Scan for the cell matching the given text and deliver its [x, y] coordinate at center. 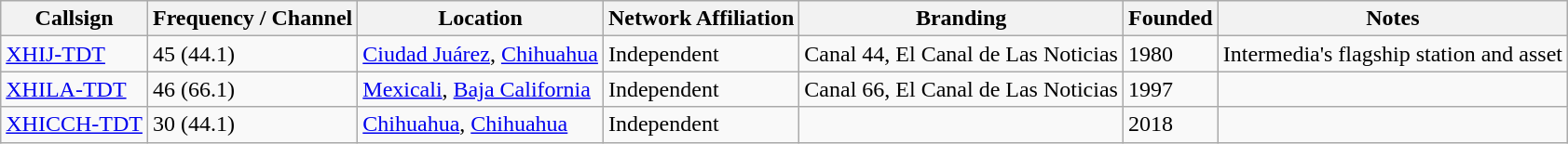
XHICCH-TDT [75, 124]
XHIJ-TDT [75, 54]
1997 [1170, 89]
Founded [1170, 19]
Canal 44, El Canal de Las Noticias [961, 54]
Notes [1392, 19]
45 (44.1) [252, 54]
Frequency / Channel [252, 19]
46 (66.1) [252, 89]
2018 [1170, 124]
Mexicali, Baja California [481, 89]
XHILA-TDT [75, 89]
Callsign [75, 19]
1980 [1170, 54]
Location [481, 19]
Chihuahua, Chihuahua [481, 124]
Network Affiliation [701, 19]
30 (44.1) [252, 124]
Ciudad Juárez, Chihuahua [481, 54]
Branding [961, 19]
Canal 66, El Canal de Las Noticias [961, 89]
Intermedia's flagship station and asset [1392, 54]
